Determine the [x, y] coordinate at the center of the cell enclosing the given text.  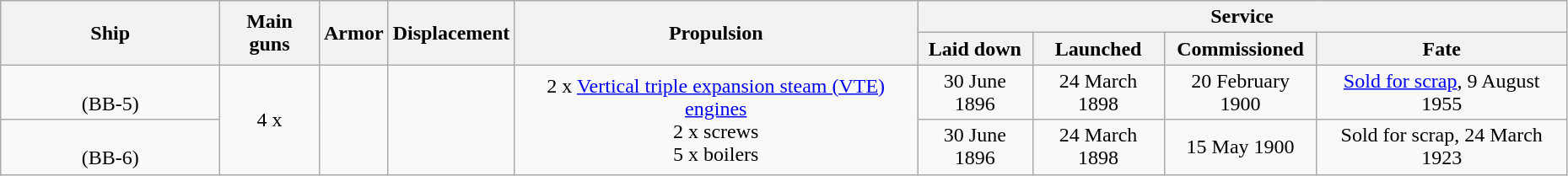
Fate [1441, 49]
(BB-6) [110, 147]
2 x Vertical triple expansion steam (VTE) engines2 x screws5 x boilers [716, 120]
15 May 1900 [1240, 147]
Service [1242, 17]
Launched [1098, 49]
(BB-5) [110, 93]
20 February 1900 [1240, 93]
Laid down [975, 49]
Ship [110, 33]
Sold for scrap, 9 August 1955 [1441, 93]
Main guns [270, 33]
Armor [353, 33]
Displacement [451, 33]
Propulsion [716, 33]
Sold for scrap, 24 March 1923 [1441, 147]
Commissioned [1240, 49]
4 x [270, 120]
